Locate the cell with the specified text and output its (x, y) center coordinate. 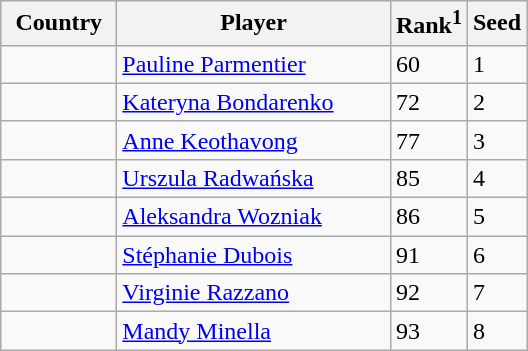
Urszula Radwańska (254, 178)
Pauline Parmentier (254, 64)
Rank1 (428, 24)
Player (254, 24)
7 (496, 293)
Kateryna Bondarenko (254, 102)
Seed (496, 24)
72 (428, 102)
3 (496, 140)
2 (496, 102)
Virginie Razzano (254, 293)
5 (496, 217)
77 (428, 140)
60 (428, 64)
1 (496, 64)
91 (428, 255)
Anne Keothavong (254, 140)
Country (59, 24)
4 (496, 178)
Aleksandra Wozniak (254, 217)
93 (428, 331)
8 (496, 331)
92 (428, 293)
Mandy Minella (254, 331)
6 (496, 255)
86 (428, 217)
Stéphanie Dubois (254, 255)
85 (428, 178)
